Identify which cell holds the provided text, then report its (x, y) central coordinate. 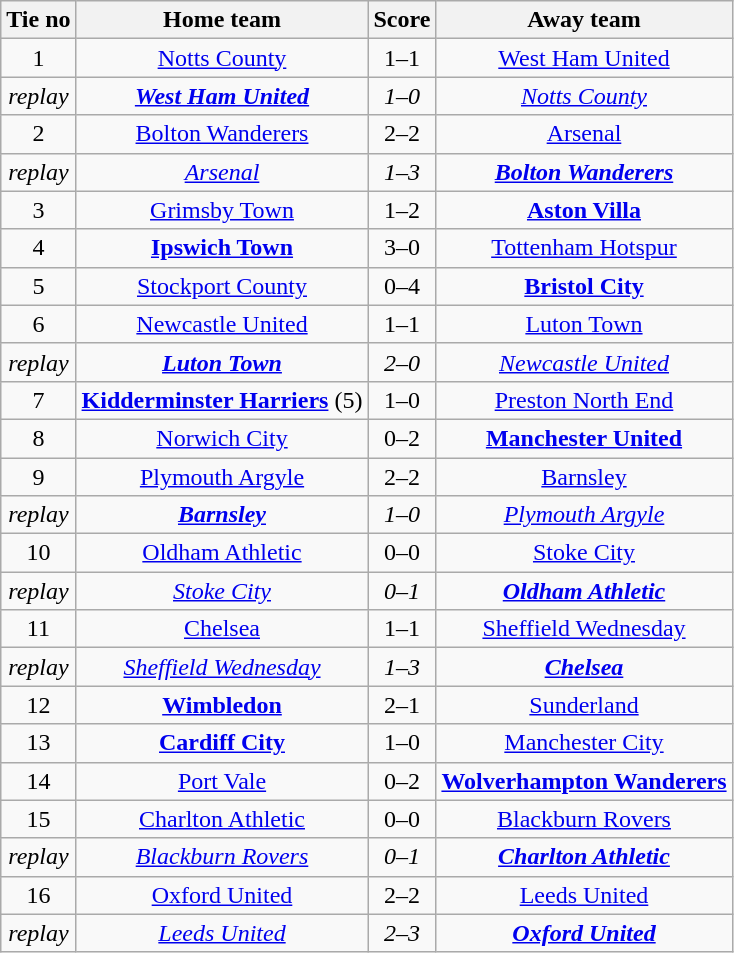
Wolverhampton Wanderers (584, 781)
Manchester City (584, 743)
Ipswich Town (222, 248)
12 (38, 705)
4 (38, 248)
5 (38, 286)
Norwich City (222, 438)
2–1 (402, 705)
Bristol City (584, 286)
7 (38, 400)
2–0 (402, 362)
16 (38, 895)
Aston Villa (584, 210)
Cardiff City (222, 743)
14 (38, 781)
Wimbledon (222, 705)
3 (38, 210)
8 (38, 438)
Tie no (38, 20)
6 (38, 324)
Score (402, 20)
Away team (584, 20)
10 (38, 553)
Kidderminster Harriers (5) (222, 400)
13 (38, 743)
15 (38, 819)
3–0 (402, 248)
1–2 (402, 210)
Preston North End (584, 400)
Grimsby Town (222, 210)
9 (38, 477)
Tottenham Hotspur (584, 248)
Manchester United (584, 438)
0–4 (402, 286)
Home team (222, 20)
Port Vale (222, 781)
2 (38, 134)
2–3 (402, 933)
Sunderland (584, 705)
Stockport County (222, 286)
11 (38, 629)
1 (38, 58)
